From the cell containing the given text, extract its center point as (x, y) coordinate. 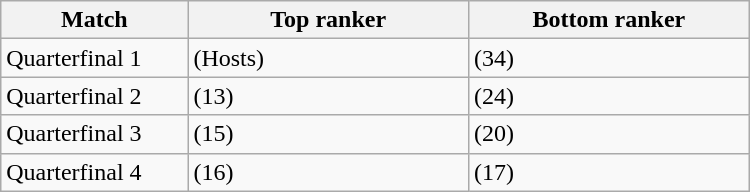
Bottom ranker (610, 20)
(13) (328, 96)
(34) (610, 58)
(24) (610, 96)
Match (94, 20)
Quarterfinal 3 (94, 134)
Quarterfinal 4 (94, 172)
Quarterfinal 2 (94, 96)
(17) (610, 172)
(16) (328, 172)
Quarterfinal 1 (94, 58)
Top ranker (328, 20)
(15) (328, 134)
(20) (610, 134)
(Hosts) (328, 58)
